Extract the [X, Y] coordinate from the center of the cell holding the provided text.  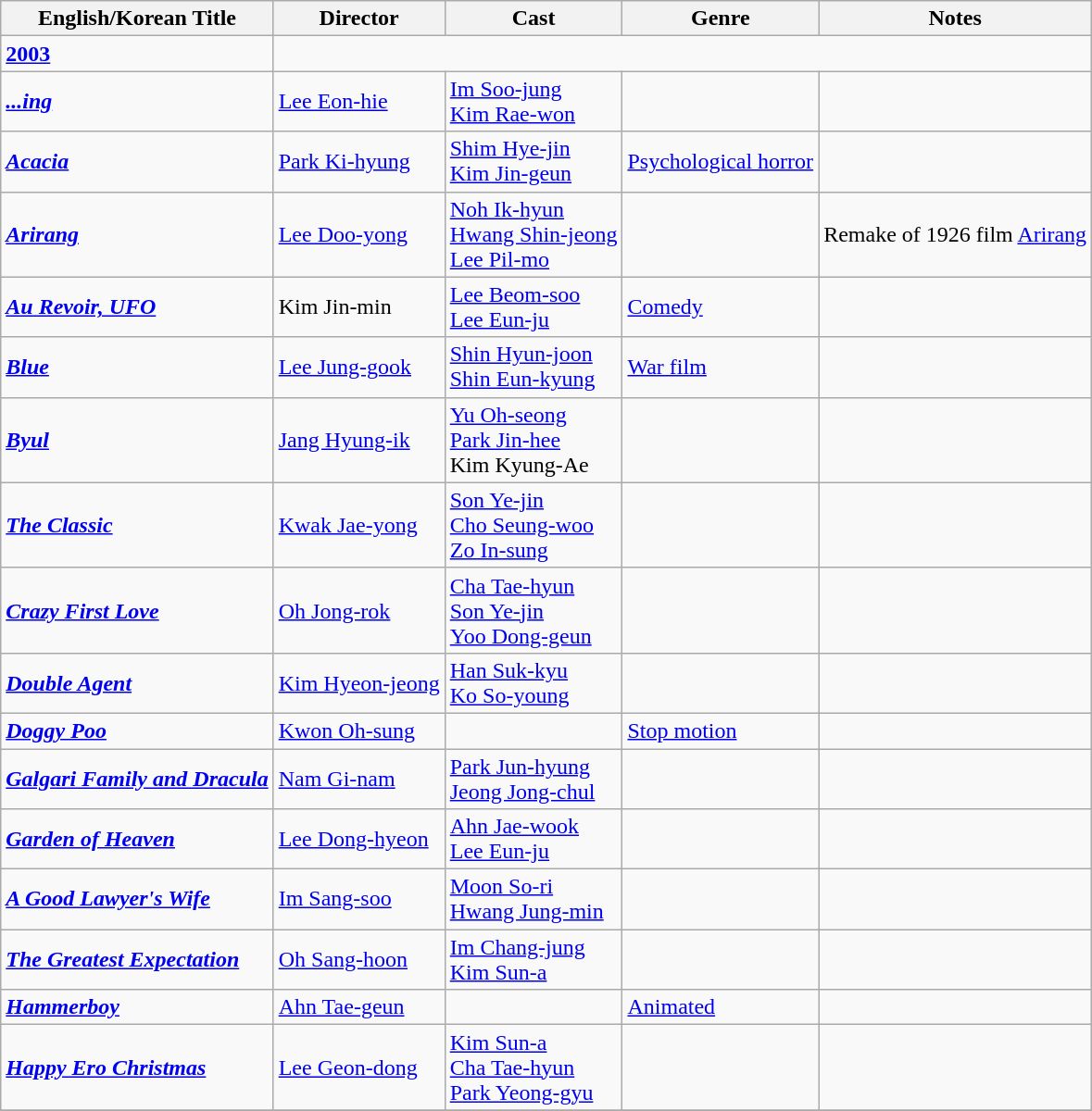
A Good Lawyer's Wife [137, 900]
Lee Doo-yong [359, 234]
Noh Ik-hyunHwang Shin-jeongLee Pil-mo [533, 234]
Hammerboy [137, 1007]
Im Soo-jungKim Rae-won [533, 102]
The Classic [137, 525]
Crazy First Love [137, 610]
Shin Hyun-joonShin Eun-kyung [533, 367]
The Greatest Expectation [137, 959]
Blue [137, 367]
Im Sang-soo [359, 900]
Kwak Jae-yong [359, 525]
Cha Tae-hyunSon Ye-jinYoo Dong-geun [533, 610]
...ing [137, 102]
Psychological horror [721, 161]
2003 [137, 54]
Oh Sang-hoon [359, 959]
Lee Jung-gook [359, 367]
Double Agent [137, 683]
Son Ye-jinCho Seung-wooZo In-sung [533, 525]
Jang Hyung-ik [359, 440]
Nam Gi-nam [359, 778]
Byul [137, 440]
Animated [721, 1007]
Ahn Tae-geun [359, 1007]
War film [721, 367]
Genre [721, 19]
Director [359, 19]
Im Chang-jungKim Sun-a [533, 959]
Park Ki-hyung [359, 161]
Kim Jin-min [359, 307]
Au Revoir, UFO [137, 307]
Yu Oh-seongPark Jin-heeKim Kyung-Ae [533, 440]
Shim Hye-jinKim Jin-geun [533, 161]
Doggy Poo [137, 730]
Lee Eon-hie [359, 102]
Stop motion [721, 730]
Kim Sun-aCha Tae-hyunPark Yeong-gyu [533, 1067]
Remake of 1926 film Arirang [956, 234]
Kim Hyeon-jeong [359, 683]
Lee Beom-sooLee Eun-ju [533, 307]
Acacia [137, 161]
Galgari Family and Dracula [137, 778]
Notes [956, 19]
Oh Jong-rok [359, 610]
Ahn Jae-wookLee Eun-ju [533, 839]
English/Korean Title [137, 19]
Garden of Heaven [137, 839]
Lee Geon-dong [359, 1067]
Park Jun-hyungJeong Jong-chul [533, 778]
Happy Ero Christmas [137, 1067]
Kwon Oh-sung [359, 730]
Lee Dong-hyeon [359, 839]
Comedy [721, 307]
Moon So-riHwang Jung-min [533, 900]
Cast [533, 19]
Han Suk-kyuKo So-young [533, 683]
Arirang [137, 234]
